Pinpoint the cell where the given text exists, returning its [X, Y] midpoint coordinate. 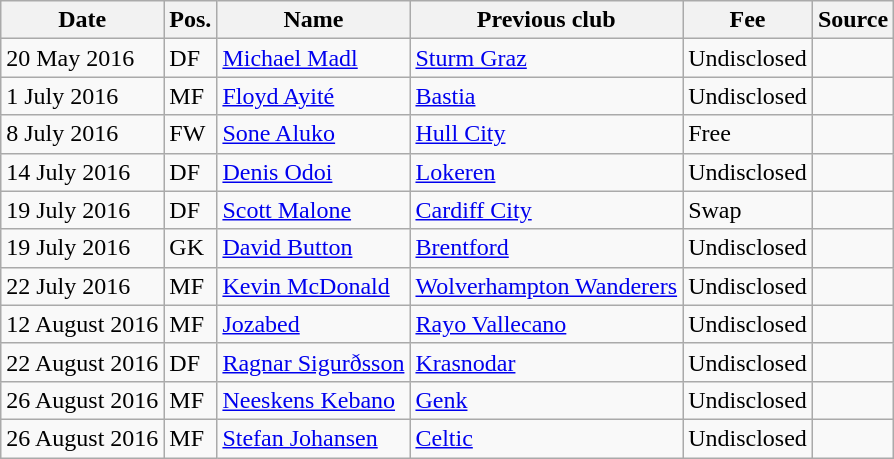
Genk [546, 400]
Pos. [190, 20]
Cardiff City [546, 210]
Free [748, 134]
8 July 2016 [82, 134]
Brentford [546, 248]
14 July 2016 [82, 172]
1 July 2016 [82, 96]
Celtic [546, 438]
Sturm Graz [546, 58]
Kevin McDonald [314, 286]
Bastia [546, 96]
FW [190, 134]
Krasnodar [546, 362]
Source [852, 20]
20 May 2016 [82, 58]
Neeskens Kebano [314, 400]
22 July 2016 [82, 286]
Wolverhampton Wanderers [546, 286]
Date [82, 20]
Name [314, 20]
Hull City [546, 134]
Stefan Johansen [314, 438]
Jozabed [314, 324]
Michael Madl [314, 58]
Lokeren [546, 172]
Fee [748, 20]
Denis Odoi [314, 172]
Floyd Ayité [314, 96]
Previous club [546, 20]
Ragnar Sigurðsson [314, 362]
12 August 2016 [82, 324]
GK [190, 248]
Rayo Vallecano [546, 324]
David Button [314, 248]
Sone Aluko [314, 134]
Swap [748, 210]
Scott Malone [314, 210]
22 August 2016 [82, 362]
